Scan for the cell matching the given text and deliver its [X, Y] coordinate at center. 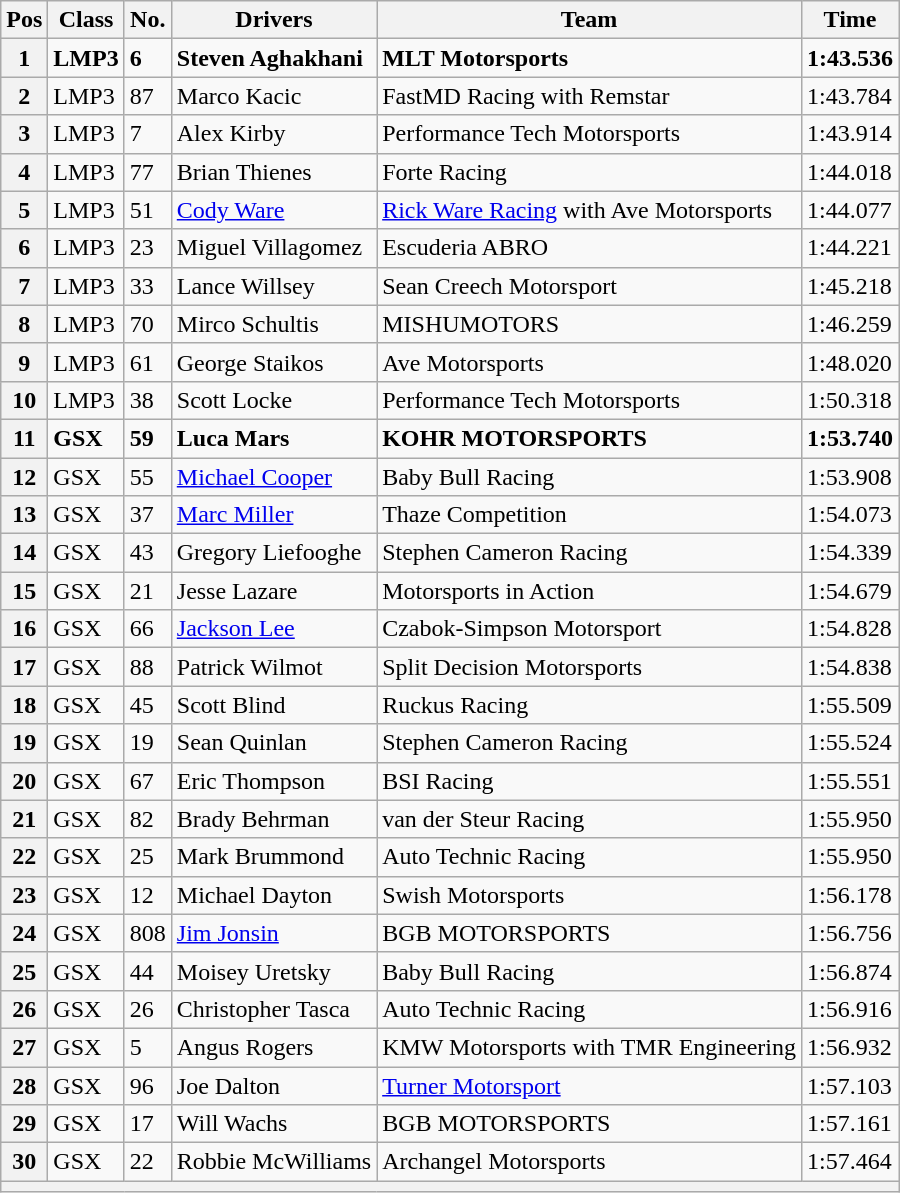
Steven Aghakhani [274, 58]
Brady Behrman [274, 819]
Mirco Schultis [274, 324]
Team [590, 20]
1:44.018 [850, 172]
45 [148, 705]
KMW Motorsports with TMR Engineering [590, 1047]
1:57.161 [850, 1124]
1:43.536 [850, 58]
Christopher Tasca [274, 1009]
14 [24, 553]
10 [24, 400]
1:57.464 [850, 1162]
Swish Motorsports [590, 895]
4 [24, 172]
28 [24, 1085]
Marc Miller [274, 515]
No. [148, 20]
Jesse Lazare [274, 591]
1:45.218 [850, 286]
1 [24, 58]
15 [24, 591]
Time [850, 20]
1:44.221 [850, 248]
55 [148, 477]
Brian Thienes [274, 172]
27 [24, 1047]
20 [24, 781]
67 [148, 781]
51 [148, 210]
BSI Racing [590, 781]
van der Steur Racing [590, 819]
37 [148, 515]
Scott Locke [274, 400]
9 [24, 362]
Ave Motorsports [590, 362]
1:54.073 [850, 515]
24 [24, 933]
1:43.784 [850, 96]
MLT Motorsports [590, 58]
43 [148, 553]
66 [148, 629]
1:56.756 [850, 933]
88 [148, 667]
11 [24, 438]
Drivers [274, 20]
Gregory Liefooghe [274, 553]
Rick Ware Racing with Ave Motorsports [590, 210]
1:56.916 [850, 1009]
1:54.679 [850, 591]
13 [24, 515]
1:56.178 [850, 895]
Moisey Uretsky [274, 971]
Eric Thompson [274, 781]
3 [24, 134]
1:55.509 [850, 705]
Sean Creech Motorsport [590, 286]
KOHR MOTORSPORTS [590, 438]
1:56.932 [850, 1047]
33 [148, 286]
44 [148, 971]
29 [24, 1124]
1:46.259 [850, 324]
FastMD Racing with Remstar [590, 96]
Robbie McWilliams [274, 1162]
Marco Kacic [274, 96]
Joe Dalton [274, 1085]
1:53.908 [850, 477]
Jackson Lee [274, 629]
Will Wachs [274, 1124]
18 [24, 705]
Scott Blind [274, 705]
Luca Mars [274, 438]
Lance Willsey [274, 286]
Cody Ware [274, 210]
96 [148, 1085]
Ruckus Racing [590, 705]
2 [24, 96]
1:50.318 [850, 400]
Mark Brummond [274, 857]
Turner Motorsport [590, 1085]
Michael Cooper [274, 477]
Sean Quinlan [274, 743]
1:54.339 [850, 553]
Archangel Motorsports [590, 1162]
70 [148, 324]
George Staikos [274, 362]
Pos [24, 20]
Class [86, 20]
1:54.838 [850, 667]
30 [24, 1162]
87 [148, 96]
82 [148, 819]
61 [148, 362]
1:43.914 [850, 134]
38 [148, 400]
Angus Rogers [274, 1047]
8 [24, 324]
MISHUMOTORS [590, 324]
59 [148, 438]
Escuderia ABRO [590, 248]
Michael Dayton [274, 895]
Czabok-Simpson Motorsport [590, 629]
1:56.874 [850, 971]
Thaze Competition [590, 515]
1:55.551 [850, 781]
Patrick Wilmot [274, 667]
Alex Kirby [274, 134]
1:55.524 [850, 743]
1:54.828 [850, 629]
808 [148, 933]
1:44.077 [850, 210]
16 [24, 629]
1:57.103 [850, 1085]
1:53.740 [850, 438]
77 [148, 172]
Jim Jonsin [274, 933]
Forte Racing [590, 172]
Split Decision Motorsports [590, 667]
1:48.020 [850, 362]
Motorsports in Action [590, 591]
Miguel Villagomez [274, 248]
